Search for the cell housing the specified text and yield its (x, y) center coordinate. 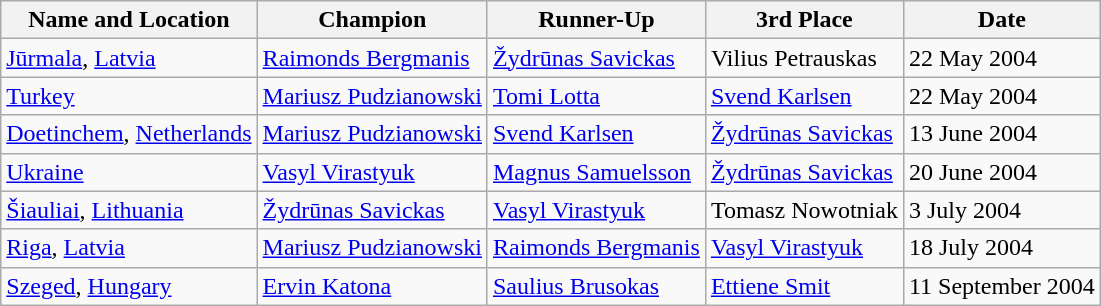
Ukraine (129, 172)
Magnus Samuelsson (596, 172)
18 July 2004 (1002, 248)
11 September 2004 (1002, 286)
3rd Place (804, 20)
Saulius Brusokas (596, 286)
Name and Location (129, 20)
Vilius Petrauskas (804, 58)
3 July 2004 (1002, 210)
13 June 2004 (1002, 134)
Date (1002, 20)
Tomasz Nowotniak (804, 210)
Ervin Katona (372, 286)
Jūrmala, Latvia (129, 58)
Riga, Latvia (129, 248)
Runner-Up (596, 20)
Champion (372, 20)
Turkey (129, 96)
Tomi Lotta (596, 96)
20 June 2004 (1002, 172)
Ettiene Smit (804, 286)
Doetinchem, Netherlands (129, 134)
Šiauliai, Lithuania (129, 210)
Szeged, Hungary (129, 286)
